Detect which cell encompasses the target text, then output its (x, y) center coordinate. 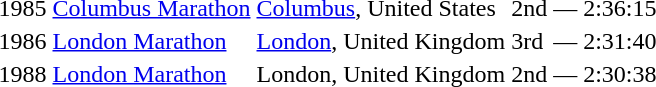
— (566, 41)
3rd (530, 41)
London, United Kingdom (381, 41)
London Marathon (152, 41)
